Return the [x, y] coordinate for the center point of the cell that contains the specified text.  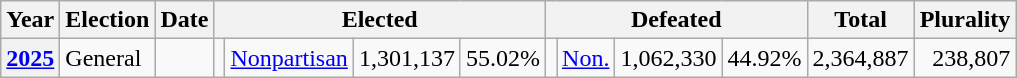
Total [860, 20]
2,364,887 [860, 58]
238,807 [965, 58]
1,062,330 [668, 58]
55.02% [502, 58]
Non. [586, 58]
Date [184, 20]
44.92% [764, 58]
Plurality [965, 20]
1,301,137 [406, 58]
Election [108, 20]
Elected [380, 20]
Year [30, 20]
Nonpartisan [289, 58]
General [108, 58]
2025 [30, 58]
Defeated [676, 20]
